Identify which cell holds the provided text, then report its [X, Y] central coordinate. 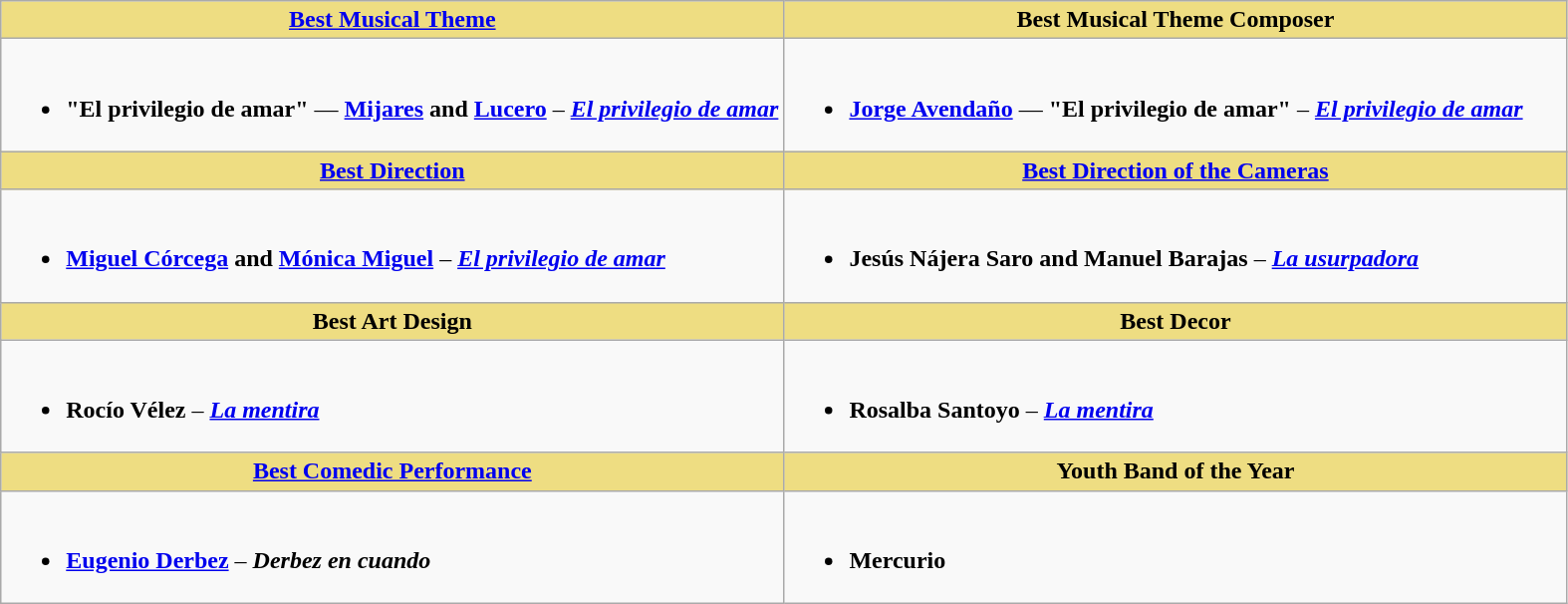
"El privilegio de amar" — Mijares and Lucero – El privilegio de amar [392, 96]
Best Comedic Performance [392, 471]
Miguel Córcega and Mónica Miguel – El privilegio de amar [392, 245]
Jesús Nájera Saro and Manuel Barajas – La usurpadora [1176, 245]
Best Musical Theme [392, 20]
Jorge Avendaño — "El privilegio de amar" – El privilegio de amar [1176, 96]
Rosalba Santoyo – La mentira [1176, 397]
Best Art Design [392, 321]
Rocío Vélez – La mentira [392, 397]
Youth Band of the Year [1176, 471]
Best Musical Theme Composer [1176, 20]
Best Decor [1176, 321]
Best Direction [392, 170]
Eugenio Derbez – Derbez en cuando [392, 546]
Best Direction of the Cameras [1176, 170]
Mercurio [1176, 546]
